Return the [x, y] coordinate for the center point of the cell that contains the specified text.  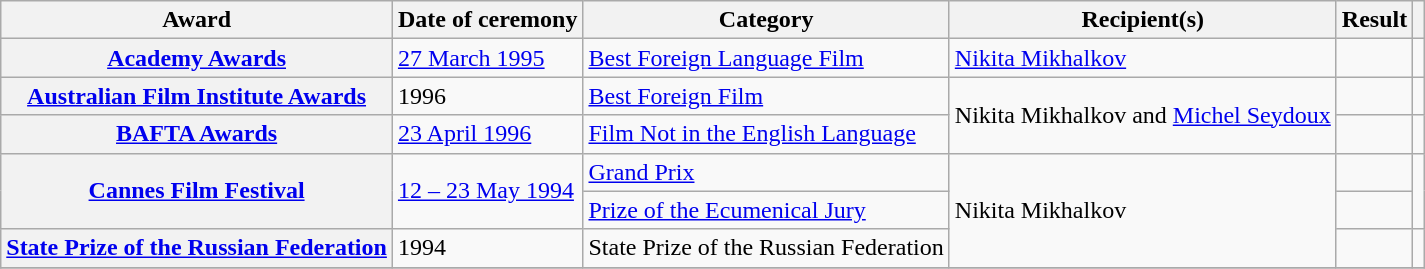
Date of ceremony [488, 20]
23 April 1996 [488, 134]
Result [1374, 20]
12 – 23 May 1994 [488, 191]
Nikita Mikhalkov and Michel Seydoux [1142, 115]
Award [197, 20]
Best Foreign Film [766, 96]
1994 [488, 248]
Grand Prix [766, 172]
BAFTA Awards [197, 134]
Category [766, 20]
Australian Film Institute Awards [197, 96]
Academy Awards [197, 58]
Film Not in the English Language [766, 134]
Best Foreign Language Film [766, 58]
1996 [488, 96]
27 March 1995 [488, 58]
Recipient(s) [1142, 20]
Cannes Film Festival [197, 191]
Prize of the Ecumenical Jury [766, 210]
